Find where the given text appears and provide that cell's center as [x, y] coordinate. 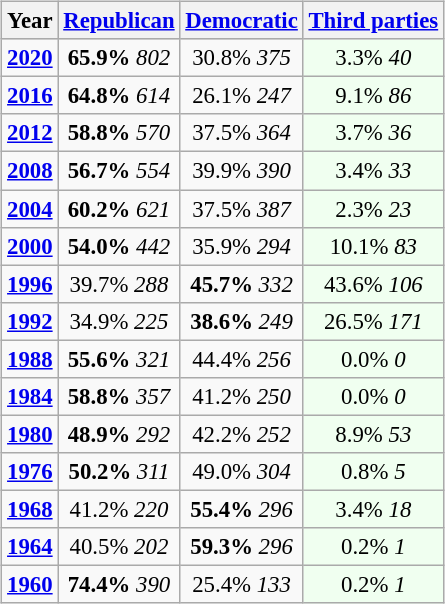
40.5% 202 [119, 547]
55.6% 321 [119, 359]
43.6% 106 [373, 284]
64.8% 614 [119, 96]
10.1% 83 [373, 246]
59.3% 296 [242, 547]
3.3% 40 [373, 58]
65.9% 802 [119, 58]
39.7% 288 [119, 284]
2020 [30, 58]
44.4% 256 [242, 359]
3.4% 18 [373, 509]
34.9% 225 [119, 321]
1976 [30, 472]
Democratic [242, 21]
Third parties [373, 21]
54.0% 442 [119, 246]
2012 [30, 133]
42.2% 252 [242, 434]
1980 [30, 434]
35.9% 294 [242, 246]
58.8% 357 [119, 396]
1964 [30, 547]
26.5% 171 [373, 321]
74.4% 390 [119, 584]
55.4% 296 [242, 509]
1992 [30, 321]
3.4% 33 [373, 171]
1968 [30, 509]
Year [30, 21]
41.2% 220 [119, 509]
2000 [30, 246]
26.1% 247 [242, 96]
1988 [30, 359]
50.2% 311 [119, 472]
30.8% 375 [242, 58]
60.2% 621 [119, 209]
39.9% 390 [242, 171]
49.0% 304 [242, 472]
2008 [30, 171]
1996 [30, 284]
2004 [30, 209]
9.1% 86 [373, 96]
48.9% 292 [119, 434]
37.5% 364 [242, 133]
25.4% 133 [242, 584]
45.7% 332 [242, 284]
8.9% 53 [373, 434]
1984 [30, 396]
0.8% 5 [373, 472]
41.2% 250 [242, 396]
2016 [30, 96]
58.8% 570 [119, 133]
2.3% 23 [373, 209]
38.6% 249 [242, 321]
37.5% 387 [242, 209]
3.7% 36 [373, 133]
1960 [30, 584]
Republican [119, 21]
56.7% 554 [119, 171]
